Scan for the cell matching the given text and deliver its [x, y] coordinate at center. 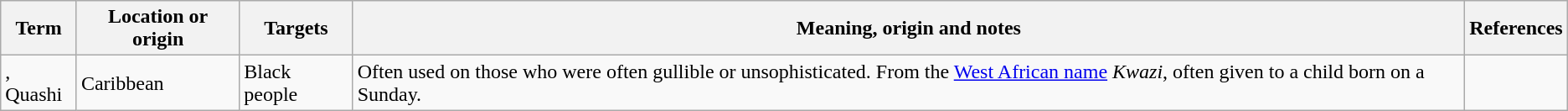
, Quashi [39, 82]
Often used on those who were often gullible or unsophisticated. From the West African name Kwazi, often given to a child born on a Sunday. [909, 82]
Term [39, 29]
Caribbean [157, 82]
Meaning, origin and notes [909, 29]
Location or origin [157, 29]
Black people [297, 82]
Targets [297, 29]
References [1516, 29]
